Extract the [X, Y] coordinate from the center of the cell holding the provided text.  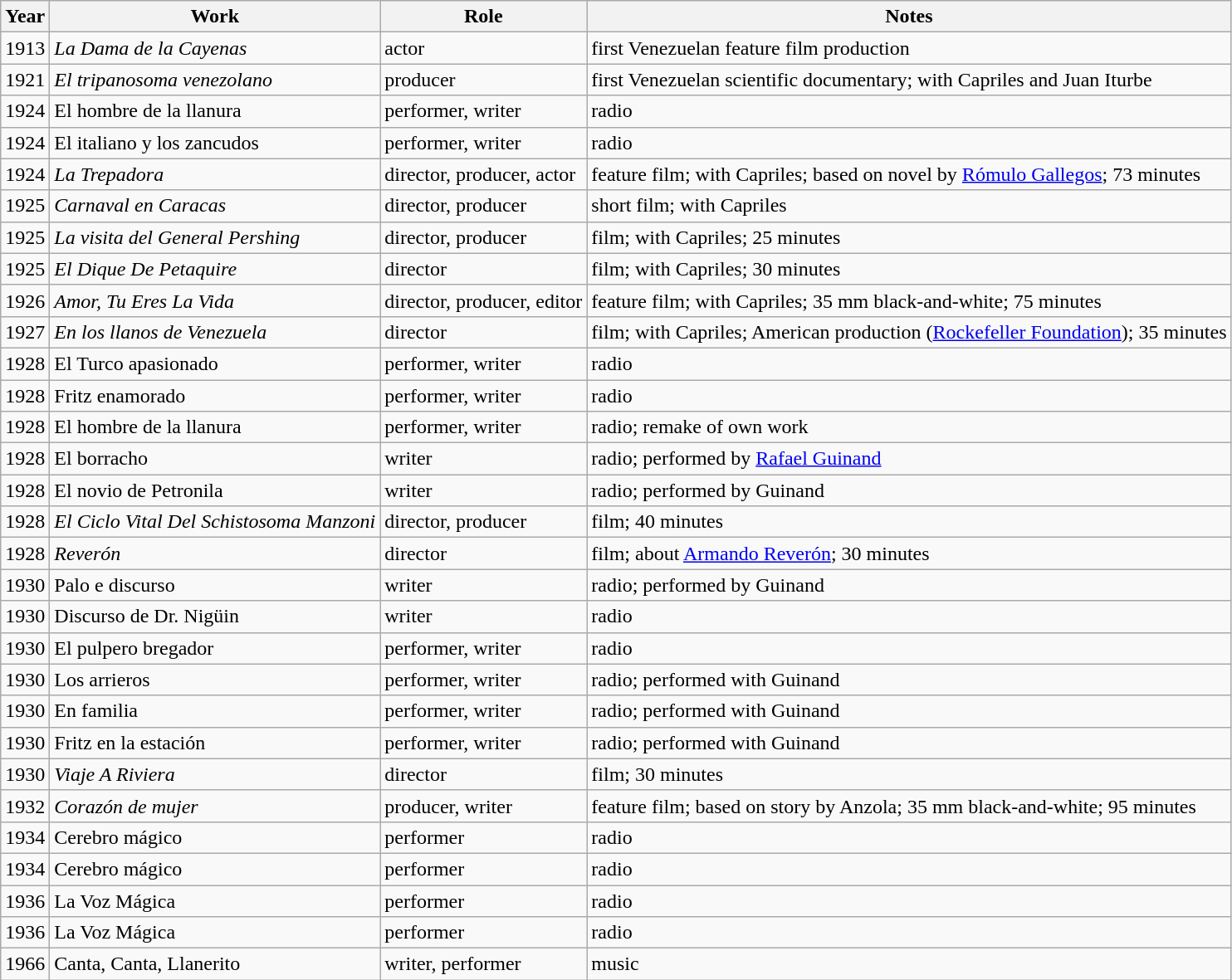
Discurso de Dr. Nigüin [215, 617]
1926 [25, 300]
producer [483, 80]
music [909, 964]
feature film; based on story by Anzola; 35 mm black-and-white; 95 minutes [909, 806]
En los llanos de Venezuela [215, 332]
Viaje A Riviera [215, 774]
film; with Capriles; American production (Rockefeller Foundation); 35 minutes [909, 332]
film; 30 minutes [909, 774]
director, producer, editor [483, 300]
El Dique De Petaquire [215, 269]
En familia [215, 711]
Role [483, 17]
short film; with Capriles [909, 206]
actor [483, 48]
producer, writer [483, 806]
El novio de Petronila [215, 490]
Work [215, 17]
radio; performed by Rafael Guinand [909, 459]
Los arrieros [215, 680]
Corazón de mujer [215, 806]
writer, performer [483, 964]
La visita del General Pershing [215, 237]
Reverón [215, 553]
El Ciclo Vital Del Schistosoma Manzoni [215, 522]
Notes [909, 17]
Fritz enamorado [215, 396]
film; with Capriles; 25 minutes [909, 237]
Palo e discurso [215, 585]
El Turco apasionado [215, 363]
1921 [25, 80]
1913 [25, 48]
El pulpero bregador [215, 648]
first Venezuelan feature film production [909, 48]
La Dama de la Cayenas [215, 48]
director, producer, actor [483, 174]
first Venezuelan scientific documentary; with Capriles and Juan Iturbe [909, 80]
El borracho [215, 459]
film; about Armando Reverón; 30 minutes [909, 553]
Carnaval en Caracas [215, 206]
film; 40 minutes [909, 522]
Year [25, 17]
film; with Capriles; 30 minutes [909, 269]
Canta, Canta, Llanerito [215, 964]
Amor, Tu Eres La Vida [215, 300]
El tripanosoma venezolano [215, 80]
feature film; with Capriles; based on novel by Rómulo Gallegos; 73 minutes [909, 174]
La Trepadora [215, 174]
El italiano y los zancudos [215, 143]
1927 [25, 332]
1932 [25, 806]
Fritz en la estación [215, 743]
feature film; with Capriles; 35 mm black-and-white; 75 minutes [909, 300]
1966 [25, 964]
radio; remake of own work [909, 427]
